Detect which cell encompasses the target text, then output its [x, y] center coordinate. 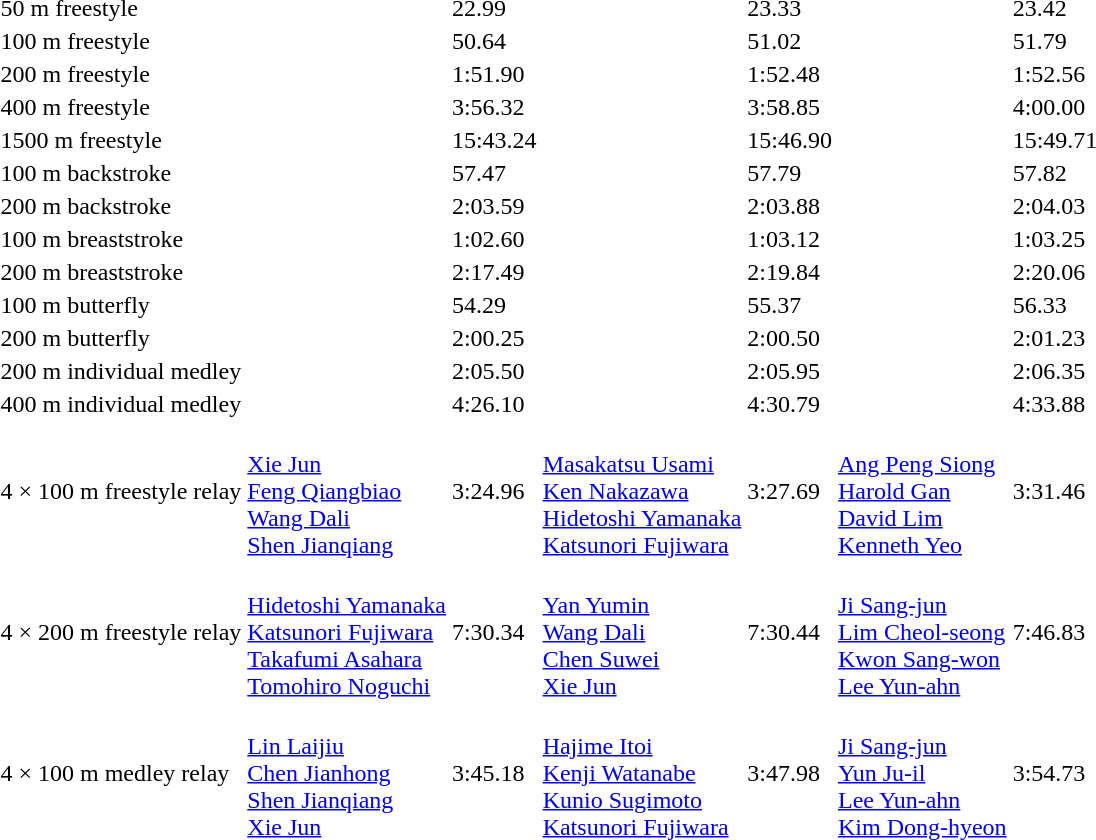
2:17.49 [494, 272]
1:02.60 [494, 239]
51.02 [790, 41]
57.47 [494, 173]
3:27.69 [790, 491]
54.29 [494, 305]
2:05.95 [790, 371]
1:03.12 [790, 239]
4:26.10 [494, 404]
Yan YuminWang DaliChen SuweiXie Jun [642, 632]
4:30.79 [790, 404]
57.79 [790, 173]
1:51.90 [494, 74]
Xie JunFeng QiangbiaoWang DaliShen Jianqiang [347, 491]
2:03.59 [494, 206]
15:43.24 [494, 140]
2:19.84 [790, 272]
3:56.32 [494, 107]
1:52.48 [790, 74]
Ang Peng SiongHarold GanDavid LimKenneth Yeo [922, 491]
2:00.25 [494, 338]
2:00.50 [790, 338]
Hidetoshi YamanakaKatsunori FujiwaraTakafumi AsaharaTomohiro Noguchi [347, 632]
7:30.44 [790, 632]
2:03.88 [790, 206]
7:30.34 [494, 632]
3:24.96 [494, 491]
2:05.50 [494, 371]
3:58.85 [790, 107]
Ji Sang-junLim Cheol-seongKwon Sang-wonLee Yun-ahn [922, 632]
55.37 [790, 305]
Masakatsu UsamiKen NakazawaHidetoshi YamanakaKatsunori Fujiwara [642, 491]
15:46.90 [790, 140]
50.64 [494, 41]
